Return the [X, Y] coordinate for the center point of the cell that contains the specified text.  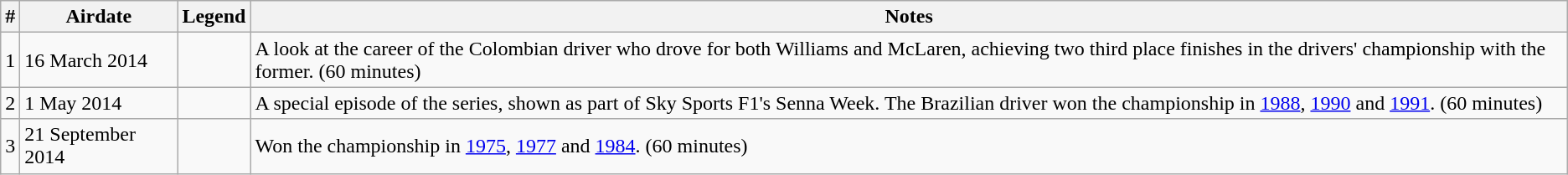
1 [10, 60]
Legend [214, 17]
1 May 2014 [99, 103]
3 [10, 146]
# [10, 17]
2 [10, 103]
Won the championship in 1975, 1977 and 1984. (60 minutes) [909, 146]
Notes [909, 17]
21 September 2014 [99, 146]
16 March 2014 [99, 60]
Airdate [99, 17]
